Pinpoint the cell where the given text exists, returning its (x, y) midpoint coordinate. 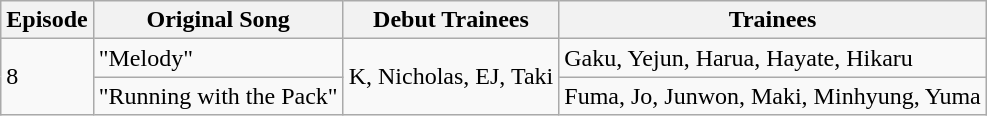
K, Nicholas, EJ, Taki (451, 77)
Gaku, Yejun, Harua, Hayate, Hikaru (773, 58)
Fuma, Jo, Junwon, Maki, Minhyung, Yuma (773, 96)
8 (47, 77)
Trainees (773, 20)
"Melody" (218, 58)
"Running with the Pack" (218, 96)
Episode (47, 20)
Original Song (218, 20)
Debut Trainees (451, 20)
